Extract the (x, y) coordinate from the center of the cell holding the provided text.  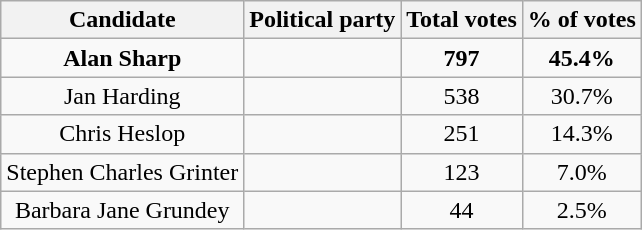
Alan Sharp (122, 58)
Jan Harding (122, 96)
538 (462, 96)
123 (462, 172)
797 (462, 58)
251 (462, 134)
Chris Heslop (122, 134)
2.5% (582, 210)
14.3% (582, 134)
30.7% (582, 96)
Barbara Jane Grundey (122, 210)
7.0% (582, 172)
Candidate (122, 20)
Total votes (462, 20)
Political party (322, 20)
44 (462, 210)
45.4% (582, 58)
% of votes (582, 20)
Stephen Charles Grinter (122, 172)
